Return (X, Y) of the center of cell containing provided text 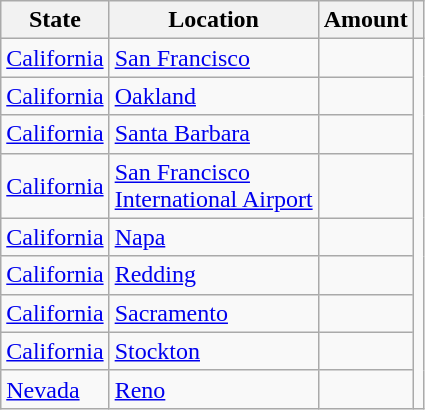
Amount (366, 20)
Sacramento (214, 313)
Reno (214, 389)
State (55, 20)
Santa Barbara (214, 134)
Location (214, 20)
San Francisco (214, 58)
Nevada (55, 389)
San FranciscoInternational Airport (214, 186)
Napa (214, 237)
Redding (214, 275)
Oakland (214, 96)
Stockton (214, 351)
